Pinpoint the cell where the given text exists, returning its (x, y) midpoint coordinate. 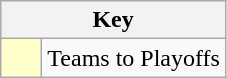
Key (114, 20)
Teams to Playoffs (134, 58)
